Return the (X, Y) coordinate for the center point of the cell that contains the specified text.  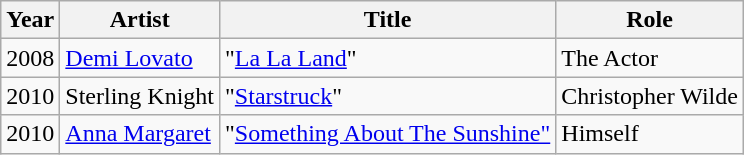
Demi Lovato (140, 58)
Year (30, 20)
"La La Land" (388, 58)
Role (650, 20)
2008 (30, 58)
"Starstruck" (388, 96)
Christopher Wilde (650, 96)
Title (388, 20)
The Actor (650, 58)
Anna Margaret (140, 134)
Himself (650, 134)
Artist (140, 20)
"Something About The Sunshine" (388, 134)
Sterling Knight (140, 96)
